Pinpoint the cell where the given text exists, returning its [X, Y] midpoint coordinate. 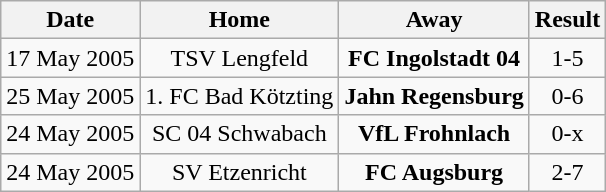
2-7 [567, 172]
0-6 [567, 96]
17 May 2005 [70, 58]
VfL Frohnlach [434, 134]
25 May 2005 [70, 96]
SV Etzenricht [240, 172]
0-x [567, 134]
Away [434, 20]
1. FC Bad Kötzting [240, 96]
1-5 [567, 58]
Home [240, 20]
Jahn Regensburg [434, 96]
TSV Lengfeld [240, 58]
Result [567, 20]
FC Augsburg [434, 172]
Date [70, 20]
FC Ingolstadt 04 [434, 58]
SC 04 Schwabach [240, 134]
